Find where the given text appears and provide that cell's center as [x, y] coordinate. 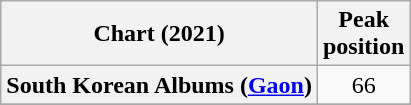
Peakposition [363, 34]
66 [363, 85]
South Korean Albums (Gaon) [160, 85]
Chart (2021) [160, 34]
